Return the (x, y) coordinate for the center point of the cell that contains the specified text.  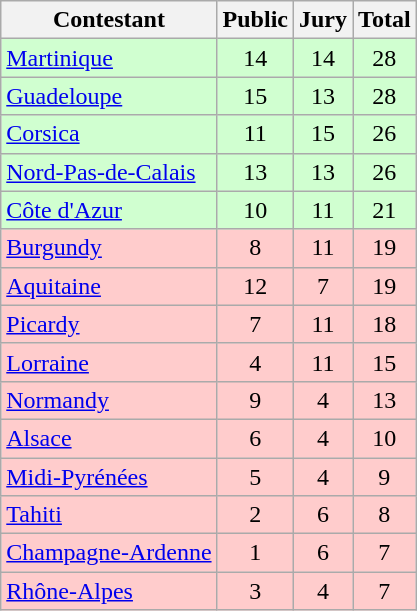
Corsica (109, 134)
Rhône-Alpes (109, 591)
Champagne-Ardenne (109, 553)
Jury (322, 20)
Public (255, 20)
Midi-Pyrénées (109, 477)
Tahiti (109, 515)
Burgundy (109, 248)
1 (255, 553)
5 (255, 477)
Nord-Pas-de-Calais (109, 172)
Alsace (109, 438)
Côte d'Azur (109, 210)
Contestant (109, 20)
Normandy (109, 400)
Guadeloupe (109, 96)
Lorraine (109, 362)
18 (385, 324)
3 (255, 591)
Aquitaine (109, 286)
2 (255, 515)
21 (385, 210)
12 (255, 286)
Martinique (109, 58)
Total (385, 20)
Picardy (109, 324)
